Return (x, y) of the center of cell containing provided text 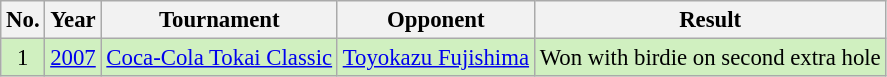
Coca-Cola Tokai Classic (219, 58)
Tournament (219, 20)
Result (710, 20)
Toyokazu Fujishima (436, 58)
Year (73, 20)
1 (23, 58)
2007 (73, 58)
Won with birdie on second extra hole (710, 58)
No. (23, 20)
Opponent (436, 20)
